Locate the cell with the specified text and output its (X, Y) center coordinate. 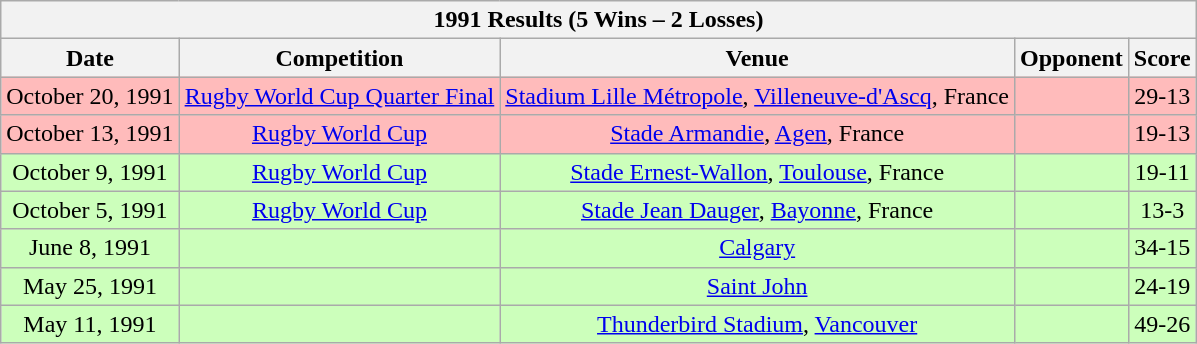
Thunderbird Stadium, Vancouver (758, 324)
October 20, 1991 (90, 96)
October 9, 1991 (90, 172)
19-11 (1162, 172)
Stadium Lille Métropole, Villeneuve-d'Ascq, France (758, 96)
34-15 (1162, 248)
Venue (758, 58)
Opponent (1072, 58)
Saint John (758, 286)
Stade Armandie, Agen, France (758, 134)
Date (90, 58)
Calgary (758, 248)
13-3 (1162, 210)
Rugby World Cup Quarter Final (340, 96)
Stade Ernest-Wallon, Toulouse, France (758, 172)
October 5, 1991 (90, 210)
June 8, 1991 (90, 248)
29-13 (1162, 96)
Score (1162, 58)
May 25, 1991 (90, 286)
1991 Results (5 Wins – 2 Losses) (598, 20)
49-26 (1162, 324)
Competition (340, 58)
Stade Jean Dauger, Bayonne, France (758, 210)
May 11, 1991 (90, 324)
19-13 (1162, 134)
October 13, 1991 (90, 134)
24-19 (1162, 286)
